Return [x, y] of the center of cell containing provided text 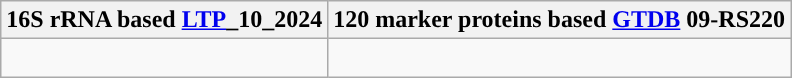
16S rRNA based LTP_10_2024 [164, 20]
120 marker proteins based GTDB 09-RS220 [560, 20]
